Search for the cell housing the specified text and yield its [X, Y] center coordinate. 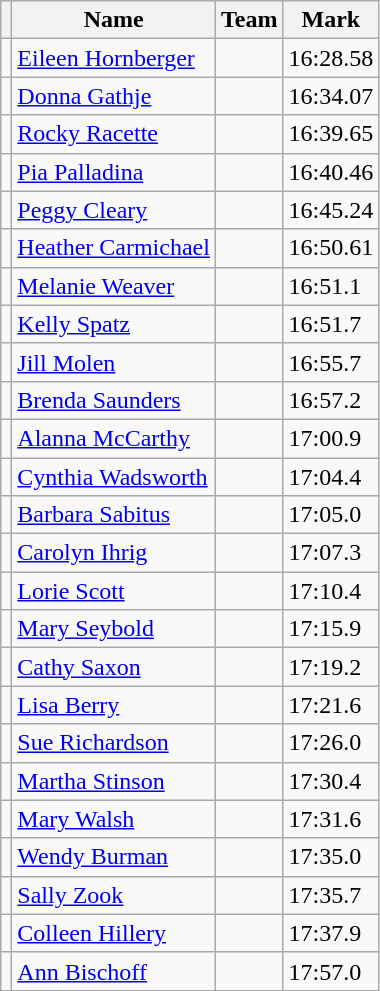
17:26.0 [331, 743]
Lisa Berry [114, 705]
16:50.61 [331, 248]
16:40.46 [331, 172]
Mary Seybold [114, 629]
Heather Carmichael [114, 248]
Barbara Sabitus [114, 515]
16:57.2 [331, 400]
17:07.3 [331, 553]
16:34.07 [331, 96]
Donna Gathje [114, 96]
Rocky Racette [114, 134]
Colleen Hillery [114, 933]
17:15.9 [331, 629]
Lorie Scott [114, 591]
17:37.9 [331, 933]
16:45.24 [331, 210]
17:19.2 [331, 667]
Mary Walsh [114, 819]
Jill Molen [114, 362]
Sue Richardson [114, 743]
Mark [331, 20]
Cynthia Wadsworth [114, 477]
17:35.7 [331, 895]
17:30.4 [331, 781]
Carolyn Ihrig [114, 553]
Ann Bischoff [114, 971]
Cathy Saxon [114, 667]
16:51.7 [331, 324]
17:05.0 [331, 515]
16:39.65 [331, 134]
Wendy Burman [114, 857]
16:51.1 [331, 286]
Peggy Cleary [114, 210]
17:57.0 [331, 971]
Alanna McCarthy [114, 438]
Name [114, 20]
Kelly Spatz [114, 324]
Team [249, 20]
Brenda Saunders [114, 400]
17:31.6 [331, 819]
17:04.4 [331, 477]
Sally Zook [114, 895]
17:21.6 [331, 705]
16:55.7 [331, 362]
Martha Stinson [114, 781]
17:10.4 [331, 591]
17:35.0 [331, 857]
Melanie Weaver [114, 286]
Pia Palladina [114, 172]
Eileen Hornberger [114, 58]
17:00.9 [331, 438]
16:28.58 [331, 58]
